Find where the given text appears and provide that cell's center as [X, Y] coordinate. 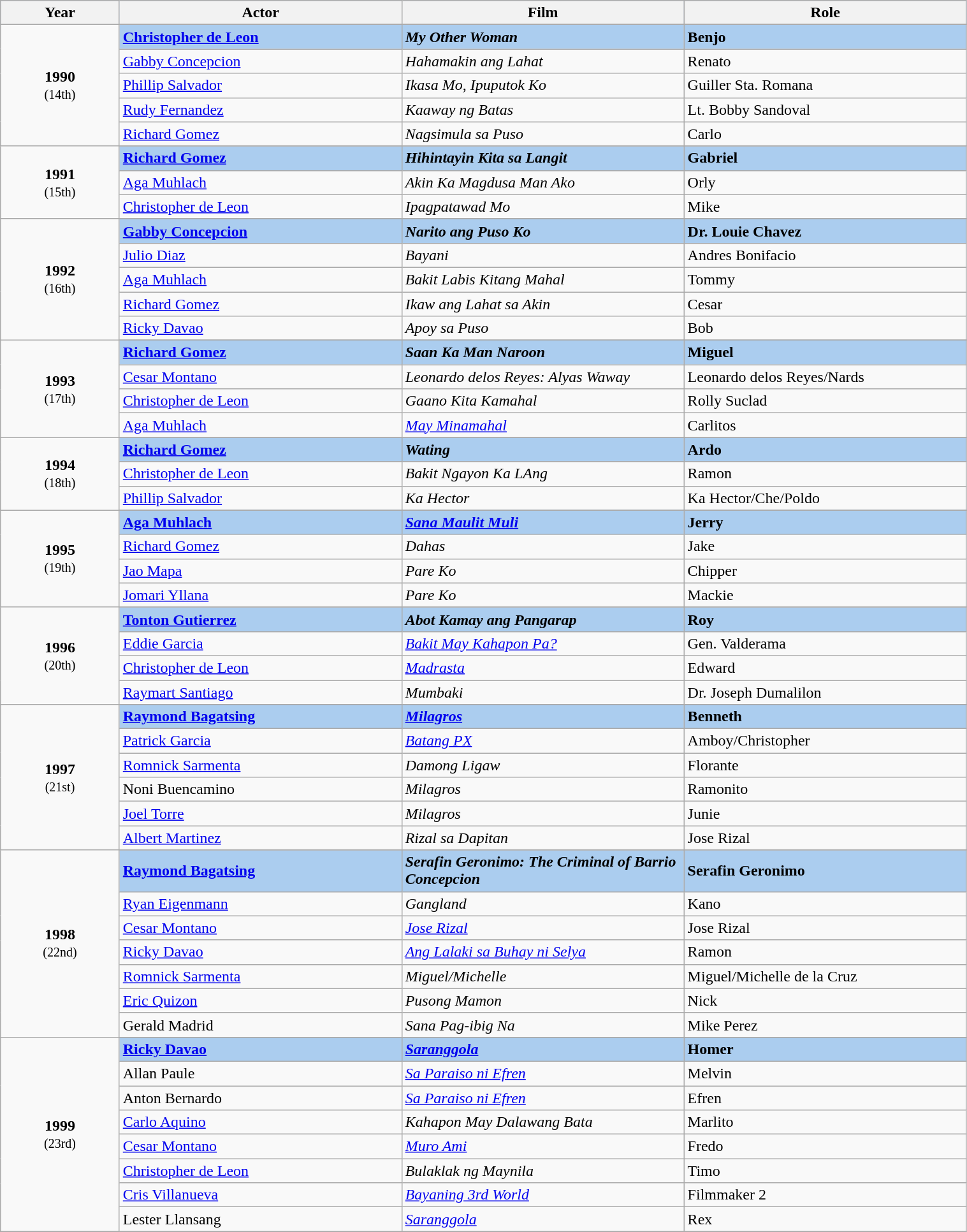
1996(20th) [60, 656]
Eric Quizon [260, 1001]
Dahas [543, 546]
Raymart Santiago [260, 692]
Muro Ami [543, 1147]
Benneth [825, 717]
Andres Bonifacio [825, 255]
Homer [825, 1049]
Eddie Garcia [260, 643]
Efren [825, 1097]
Ryan Eigenmann [260, 904]
1995(19th) [60, 559]
Cesar [825, 304]
Mackie [825, 595]
Miguel/Michelle [543, 976]
Kahapon May Dalawang Bata [543, 1122]
Jomari Yllana [260, 595]
Ka Hector/Che/Poldo [825, 498]
Batang PX [543, 741]
Jake [825, 546]
Ka Hector [543, 498]
Kano [825, 904]
1991(15th) [60, 182]
Fredo [825, 1147]
Hahamakin ang Lahat [543, 61]
Bayaning 3rd World [543, 1195]
Noni Buencamino [260, 789]
Hihintayin Kita sa Langit [543, 158]
Lester Llansang [260, 1219]
Carlo [825, 134]
Ardo [825, 450]
Rex [825, 1219]
Rizal sa Dapitan [543, 838]
Sana Pag-ibig Na [543, 1025]
Ipagpatawad Mo [543, 207]
Bakit Labis Kitang Mahal [543, 279]
Rolly Suclad [825, 401]
Year [60, 13]
Dr. Louie Chavez [825, 231]
Lt. Bobby Sandoval [825, 110]
Mumbaki [543, 692]
Albert Martinez [260, 838]
Kaaway ng Batas [543, 110]
1997(21st) [60, 777]
Gangland [543, 904]
My Other Woman [543, 37]
Bulaklak ng Maynila [543, 1171]
Amboy/Christopher [825, 741]
Akin Ka Magdusa Man Ako [543, 182]
Florante [825, 765]
Damong Ligaw [543, 765]
Ang Lalaki sa Buhay ni Selya [543, 952]
Bob [825, 328]
Gen. Valderama [825, 643]
1994(18th) [60, 474]
Wating [543, 450]
Edward [825, 668]
Junie [825, 814]
Carlitos [825, 425]
Cris Villanueva [260, 1195]
Jerry [825, 522]
Bakit Ngayon Ka LAng [543, 474]
Film [543, 13]
Gaano Kita Kamahal [543, 401]
Melvin [825, 1073]
Madrasta [543, 668]
Ikasa Mo, Ipuputok Ko [543, 85]
Roy [825, 619]
Rudy Fernandez [260, 110]
Mike Perez [825, 1025]
1993(17th) [60, 389]
Joel Torre [260, 814]
Ramonito [825, 789]
Chipper [825, 571]
Ikaw ang Lahat sa Akin [543, 304]
Apoy sa Puso [543, 328]
Leonardo delos Reyes/Nards [825, 377]
Serafin Geronimo [825, 871]
Timo [825, 1171]
1999(23rd) [60, 1134]
1998(22nd) [60, 944]
Anton Bernardo [260, 1097]
Jao Mapa [260, 571]
May Minamahal [543, 425]
Miguel [825, 353]
Actor [260, 13]
Leonardo delos Reyes: Alyas Waway [543, 377]
Gabriel [825, 158]
Saan Ka Man Naroon [543, 353]
Bakit May Kahapon Pa? [543, 643]
Miguel/Michelle de la Cruz [825, 976]
Allan Paule [260, 1073]
Orly [825, 182]
Mike [825, 207]
Tommy [825, 279]
Sana Maulit Muli [543, 522]
Renato [825, 61]
Gerald Madrid [260, 1025]
Dr. Joseph Dumalilon [825, 692]
Tonton Gutierrez [260, 619]
Benjo [825, 37]
1990(14th) [60, 85]
Abot Kamay ang Pangarap [543, 619]
Carlo Aquino [260, 1122]
1992(16th) [60, 279]
Serafin Geronimo: The Criminal of Barrio Concepcion [543, 871]
Guiller Sta. Romana [825, 85]
Bayani [543, 255]
Filmmaker 2 [825, 1195]
Nagsimula sa Puso [543, 134]
Narito ang Puso Ko [543, 231]
Marlito [825, 1122]
Julio Diaz [260, 255]
Role [825, 13]
Patrick Garcia [260, 741]
Pusong Mamon [543, 1001]
Nick [825, 1001]
